Pinpoint the cell where the given text exists, returning its (X, Y) midpoint coordinate. 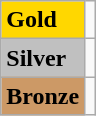
Bronze (43, 96)
Silver (43, 58)
Gold (43, 20)
